Return [x, y] of the center of cell containing provided text 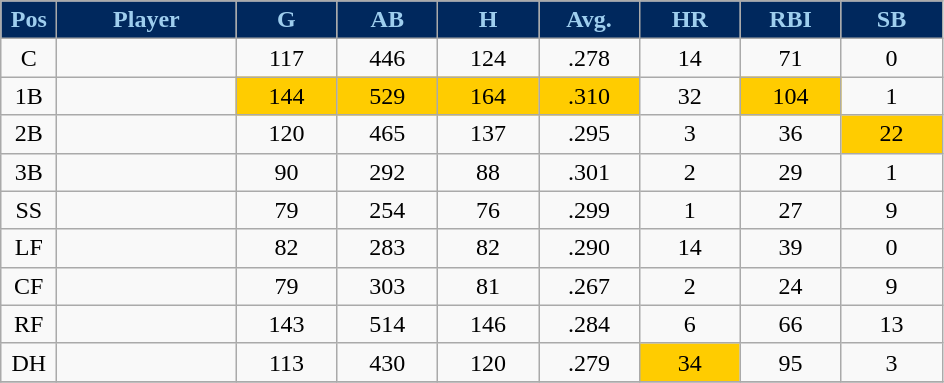
117 [286, 58]
CF [29, 286]
81 [488, 286]
AB [388, 20]
2B [29, 134]
SB [892, 20]
29 [790, 172]
446 [388, 58]
.284 [590, 324]
113 [286, 362]
32 [690, 96]
.301 [590, 172]
124 [488, 58]
66 [790, 324]
22 [892, 134]
6 [690, 324]
514 [388, 324]
76 [488, 210]
RF [29, 324]
34 [690, 362]
1B [29, 96]
529 [388, 96]
143 [286, 324]
283 [388, 248]
.310 [590, 96]
39 [790, 248]
95 [790, 362]
430 [388, 362]
144 [286, 96]
.279 [590, 362]
303 [388, 286]
RBI [790, 20]
Player [146, 20]
.267 [590, 286]
SS [29, 210]
24 [790, 286]
LF [29, 248]
465 [388, 134]
137 [488, 134]
.290 [590, 248]
HR [690, 20]
27 [790, 210]
.278 [590, 58]
13 [892, 324]
G [286, 20]
88 [488, 172]
3B [29, 172]
292 [388, 172]
71 [790, 58]
90 [286, 172]
36 [790, 134]
DH [29, 362]
.299 [590, 210]
254 [388, 210]
Pos [29, 20]
146 [488, 324]
164 [488, 96]
Avg. [590, 20]
104 [790, 96]
H [488, 20]
.295 [590, 134]
C [29, 58]
